From the cell containing the given text, extract its center point as (X, Y) coordinate. 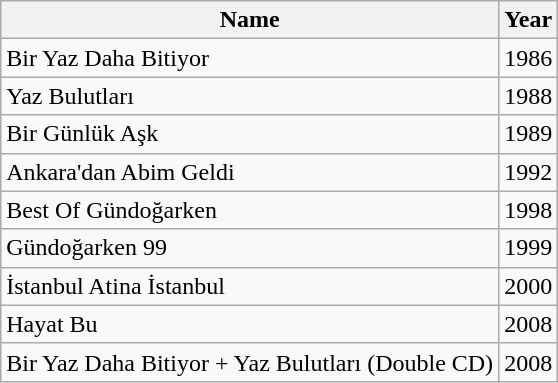
Best Of Gündoğarken (250, 210)
Bir Yaz Daha Bitiyor + Yaz Bulutları (Double CD) (250, 362)
1992 (528, 172)
Bir Günlük Aşk (250, 134)
Gündoğarken 99 (250, 248)
Ankara'dan Abim Geldi (250, 172)
1988 (528, 96)
İstanbul Atina İstanbul (250, 286)
Hayat Bu (250, 324)
Yaz Bulutları (250, 96)
1986 (528, 58)
Year (528, 20)
1989 (528, 134)
Bir Yaz Daha Bitiyor (250, 58)
1999 (528, 248)
2000 (528, 286)
1998 (528, 210)
Name (250, 20)
